Locate the cell with the specified text and output its (x, y) center coordinate. 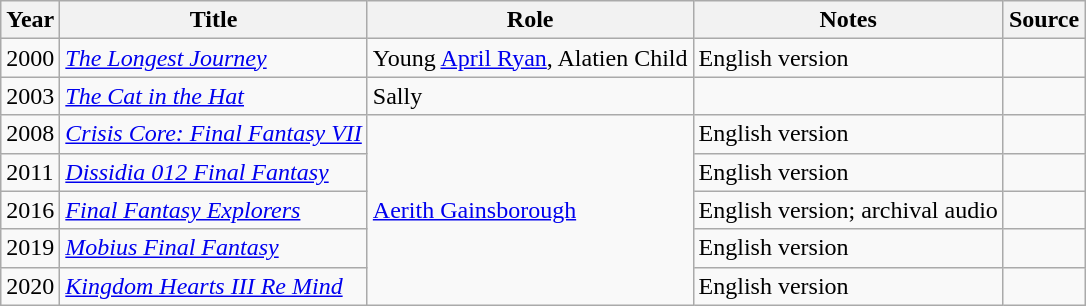
2020 (30, 286)
2011 (30, 172)
Crisis Core: Final Fantasy VII (214, 134)
Year (30, 20)
Young April Ryan, Alatien Child (530, 58)
Final Fantasy Explorers (214, 210)
Dissidia 012 Final Fantasy (214, 172)
Role (530, 20)
2016 (30, 210)
Title (214, 20)
Notes (848, 20)
Sally (530, 96)
2019 (30, 248)
Mobius Final Fantasy (214, 248)
The Longest Journey (214, 58)
2003 (30, 96)
English version; archival audio (848, 210)
Source (1044, 20)
2008 (30, 134)
Kingdom Hearts III Re Mind (214, 286)
2000 (30, 58)
Aerith Gainsborough (530, 210)
The Cat in the Hat (214, 96)
